Capture the cell that displays the provided text and extract its (x, y) central coordinate. 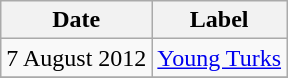
7 August 2012 (76, 58)
Date (76, 20)
Young Turks (220, 58)
Label (220, 20)
